From the cell containing the given text, extract its center point as (x, y) coordinate. 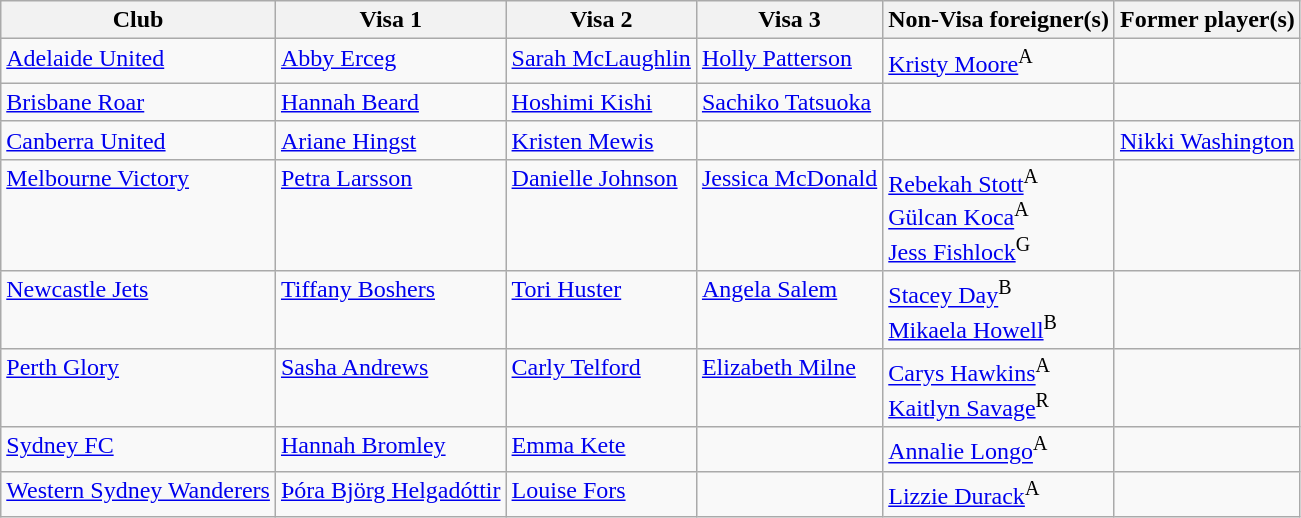
Tori Huster (601, 310)
Nikki Washington (1207, 140)
Tiffany Boshers (390, 310)
Carys HawkinsA Kaitlyn SavageR (999, 388)
Newcastle Jets (138, 310)
Sydney FC (138, 450)
Louise Fors (601, 494)
Abby Erceg (390, 62)
Lizzie DurackA (999, 494)
Emma Kete (601, 450)
Melbourne Victory (138, 215)
Sasha Andrews (390, 388)
Kristy MooreA (999, 62)
Canberra United (138, 140)
Hoshimi Kishi (601, 102)
Ariane Hingst (390, 140)
Non-Visa foreigner(s) (999, 20)
Petra Larsson (390, 215)
Visa 3 (789, 20)
Club (138, 20)
Hannah Bromley (390, 450)
Sarah McLaughlin (601, 62)
Þóra Björg Helgadóttir (390, 494)
Western Sydney Wanderers (138, 494)
Visa 1 (390, 20)
Perth Glory (138, 388)
Rebekah StottA Gülcan KocaA Jess FishlockG (999, 215)
Holly Patterson (789, 62)
Hannah Beard (390, 102)
Danielle Johnson (601, 215)
Adelaide United (138, 62)
Annalie LongoA (999, 450)
Jessica McDonald (789, 215)
Stacey DayB Mikaela HowellB (999, 310)
Carly Telford (601, 388)
Former player(s) (1207, 20)
Kristen Mewis (601, 140)
Elizabeth Milne (789, 388)
Sachiko Tatsuoka (789, 102)
Visa 2 (601, 20)
Brisbane Roar (138, 102)
Angela Salem (789, 310)
